Locate the cell with the specified text and output its [x, y] center coordinate. 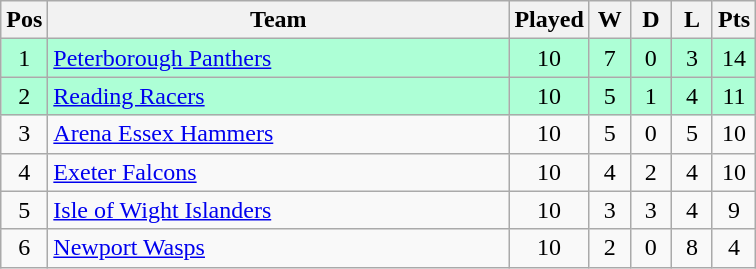
Arena Essex Hammers [278, 134]
Pts [734, 20]
W [610, 20]
L [692, 20]
7 [610, 58]
Played [549, 20]
8 [692, 248]
Isle of Wight Islanders [278, 210]
Reading Racers [278, 96]
Team [278, 20]
11 [734, 96]
9 [734, 210]
14 [734, 58]
Newport Wasps [278, 248]
Pos [24, 20]
6 [24, 248]
Peterborough Panthers [278, 58]
D [650, 20]
Exeter Falcons [278, 172]
